Return the (X, Y) coordinate for the center point of the cell that contains the specified text.  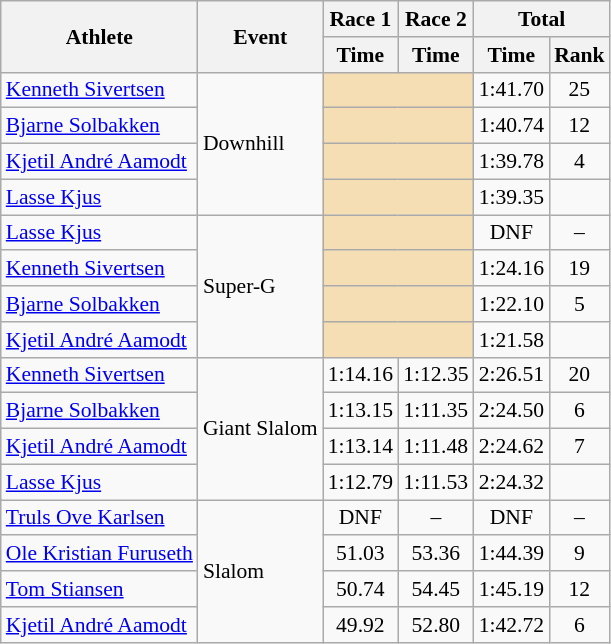
1:11.48 (436, 447)
1:42.72 (512, 625)
1:44.39 (512, 554)
Total (542, 19)
1:41.70 (512, 90)
Downhill (260, 143)
Athlete (100, 36)
50.74 (360, 589)
Super-G (260, 286)
1:13.15 (360, 411)
1:14.16 (360, 375)
Giant Slalom (260, 428)
1:45.19 (512, 589)
Race 1 (360, 19)
1:39.35 (512, 197)
2:26.51 (512, 375)
Slalom (260, 571)
5 (580, 304)
Event (260, 36)
1:22.10 (512, 304)
1:11.53 (436, 482)
4 (580, 162)
1:39.78 (512, 162)
Ole Kristian Furuseth (100, 554)
2:24.62 (512, 447)
9 (580, 554)
53.36 (436, 554)
1:12.79 (360, 482)
2:24.50 (512, 411)
Tom Stiansen (100, 589)
1:24.16 (512, 269)
1:12.35 (436, 375)
7 (580, 447)
25 (580, 90)
19 (580, 269)
49.92 (360, 625)
Truls Ove Karlsen (100, 518)
1:13.14 (360, 447)
2:24.32 (512, 482)
1:11.35 (436, 411)
52.80 (436, 625)
54.45 (436, 589)
Race 2 (436, 19)
20 (580, 375)
1:21.58 (512, 340)
51.03 (360, 554)
Rank (580, 55)
1:40.74 (512, 126)
